From the cell containing the given text, extract its center point as [X, Y] coordinate. 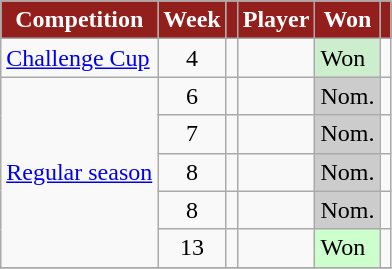
13 [192, 248]
Regular season [80, 172]
Week [192, 20]
Competition [80, 20]
Player [276, 20]
Challenge Cup [80, 58]
6 [192, 96]
7 [192, 134]
4 [192, 58]
